Determine the [x, y] coordinate at the center of the cell enclosing the given text.  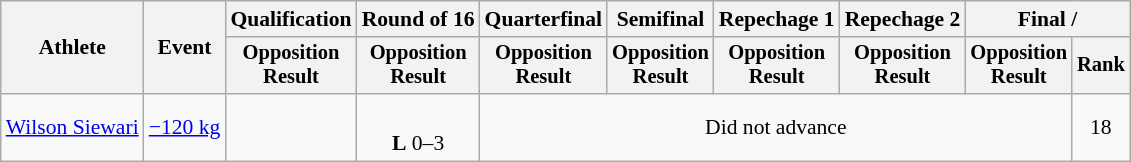
L 0–3 [418, 128]
18 [1101, 128]
Athlete [72, 48]
Event [185, 48]
Rank [1101, 66]
Qualification [290, 19]
Repechage 2 [903, 19]
Quarterfinal [544, 19]
Did not advance [776, 128]
Repechage 1 [777, 19]
Round of 16 [418, 19]
Semifinal [660, 19]
Final / [1047, 19]
−120 kg [185, 128]
Wilson Siewari [72, 128]
